Identify which cell holds the provided text, then report its [x, y] central coordinate. 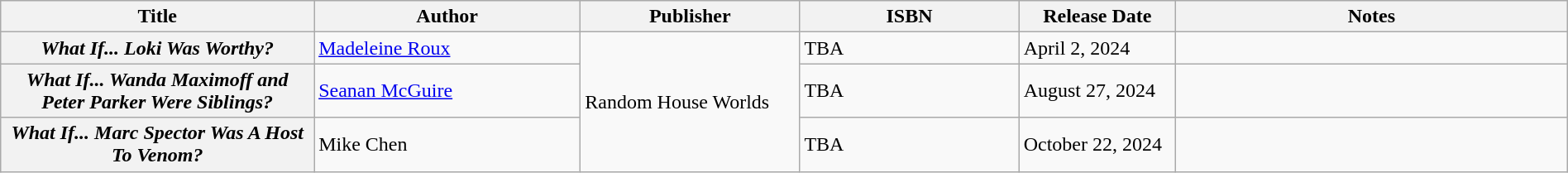
Mike Chen [447, 144]
April 2, 2024 [1097, 48]
Publisher [690, 17]
Author [447, 17]
What If... Wanda Maximoff and Peter Parker Were Siblings? [157, 91]
Title [157, 17]
Madeleine Roux [447, 48]
October 22, 2024 [1097, 144]
What If... Loki Was Worthy? [157, 48]
August 27, 2024 [1097, 91]
Notes [1372, 17]
Seanan McGuire [447, 91]
Random House Worlds [690, 102]
Release Date [1097, 17]
What If... Marc Spector Was A Host To Venom? [157, 144]
ISBN [910, 17]
